Scan for the cell matching the given text and deliver its [X, Y] coordinate at center. 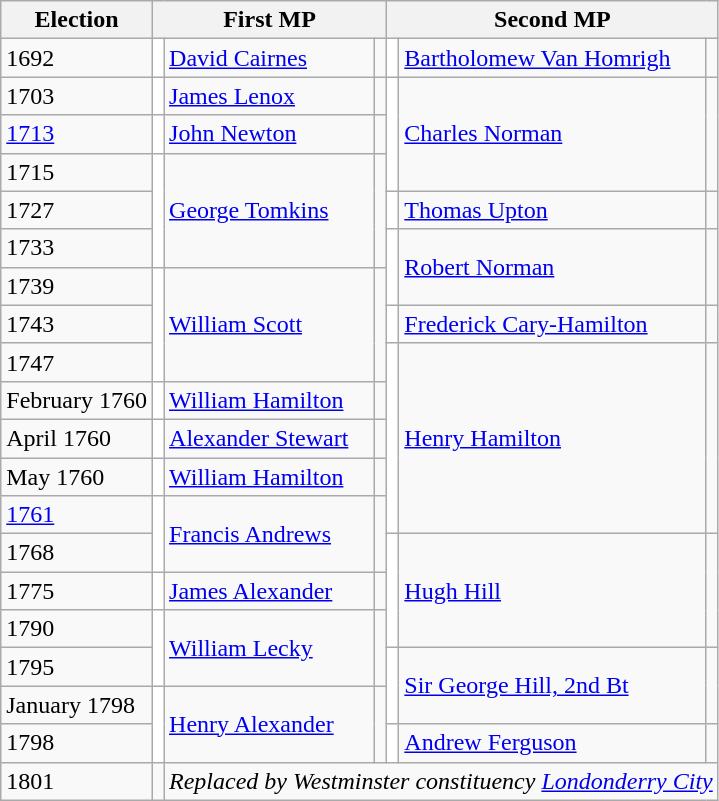
William Scott [270, 324]
1715 [77, 172]
George Tomkins [270, 210]
Election [77, 20]
Frederick Cary-Hamilton [552, 324]
1703 [77, 96]
1739 [77, 286]
May 1760 [77, 477]
1768 [77, 553]
William Lecky [270, 648]
Robert Norman [552, 267]
Charles Norman [552, 134]
1727 [77, 210]
Replaced by Westminster constituency Londonderry City [442, 781]
Alexander Stewart [270, 438]
David Cairnes [270, 58]
Hugh Hill [552, 591]
1713 [77, 134]
1761 [77, 515]
1692 [77, 58]
1747 [77, 362]
1790 [77, 629]
John Newton [270, 134]
Bartholomew Van Homrigh [552, 58]
1743 [77, 324]
April 1760 [77, 438]
February 1760 [77, 400]
1801 [77, 781]
1798 [77, 743]
Second MP [553, 20]
Henry Hamilton [552, 438]
Francis Andrews [270, 534]
1733 [77, 248]
James Alexander [270, 591]
James Lenox [270, 96]
Henry Alexander [270, 724]
1795 [77, 667]
January 1798 [77, 705]
Andrew Ferguson [552, 743]
1775 [77, 591]
First MP [269, 20]
Thomas Upton [552, 210]
Sir George Hill, 2nd Bt [552, 686]
